Return the (X, Y) coordinate for the center point of the cell that contains the specified text.  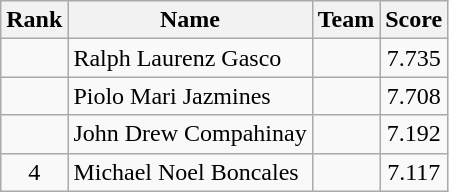
7.735 (414, 58)
Michael Noel Boncales (190, 172)
Ralph Laurenz Gasco (190, 58)
Team (346, 20)
7.708 (414, 96)
Score (414, 20)
7.192 (414, 134)
Rank (34, 20)
4 (34, 172)
Name (190, 20)
7.117 (414, 172)
John Drew Compahinay (190, 134)
Piolo Mari Jazmines (190, 96)
